Pinpoint the cell where the given text exists, returning its [x, y] midpoint coordinate. 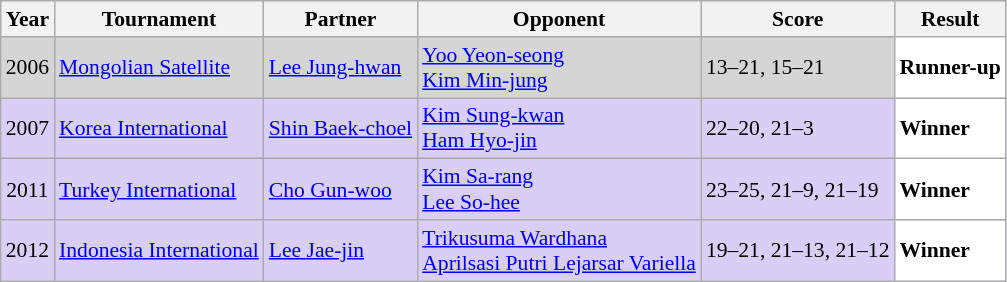
Turkey International [159, 190]
Score [798, 19]
Kim Sung-kwan Ham Hyo-jin [559, 128]
2012 [28, 250]
Mongolian Satellite [159, 68]
Trikusuma Wardhana Aprilsasi Putri Lejarsar Variella [559, 250]
2011 [28, 190]
Lee Jung-hwan [340, 68]
22–20, 21–3 [798, 128]
Kim Sa-rang Lee So-hee [559, 190]
Opponent [559, 19]
2007 [28, 128]
Partner [340, 19]
Runner-up [950, 68]
Yoo Yeon-seong Kim Min-jung [559, 68]
Result [950, 19]
Lee Jae-jin [340, 250]
Indonesia International [159, 250]
23–25, 21–9, 21–19 [798, 190]
Korea International [159, 128]
Year [28, 19]
Shin Baek-choel [340, 128]
Cho Gun-woo [340, 190]
Tournament [159, 19]
2006 [28, 68]
19–21, 21–13, 21–12 [798, 250]
13–21, 15–21 [798, 68]
